Extract the [x, y] coordinate from the center of the cell holding the provided text.  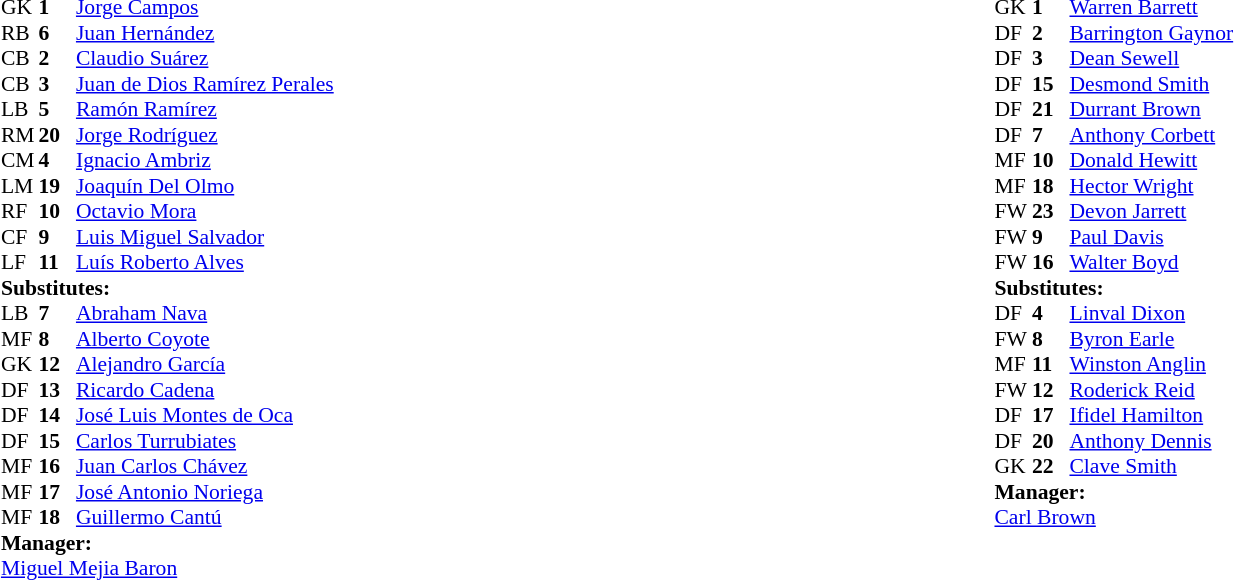
14 [57, 415]
Dean Sewell [1151, 59]
Carl Brown [1114, 517]
Alberto Coyote [205, 339]
Durrant Brown [1151, 109]
Alejandro García [205, 365]
RF [20, 211]
Linval Dixon [1151, 313]
Carlos Turrubiates [205, 441]
Luís Roberto Alves [205, 263]
LF [20, 263]
Devon Jarrett [1151, 211]
Desmond Smith [1151, 84]
Hector Wright [1151, 186]
José Antonio Noriega [205, 492]
Claudio Suárez [205, 59]
Winston Anglin [1151, 365]
Clave Smith [1151, 467]
Walter Boyd [1151, 263]
Ignacio Ambriz [205, 161]
Donald Hewitt [1151, 161]
Anthony Corbett [1151, 135]
Roderick Reid [1151, 390]
Anthony Dennis [1151, 441]
José Luis Montes de Oca [205, 415]
Byron Earle [1151, 339]
Abraham Nava [205, 313]
Ifidel Hamilton [1151, 415]
CF [20, 237]
21 [1051, 109]
Barrington Gaynor [1151, 33]
23 [1051, 211]
Joaquín Del Olmo [205, 186]
Octavio Mora [205, 211]
Jorge Rodríguez [205, 135]
Ricardo Cadena [205, 390]
RM [20, 135]
Luis Miguel Salvador [205, 237]
Juan Carlos Chávez [205, 467]
22 [1051, 467]
5 [57, 109]
LM [20, 186]
13 [57, 390]
Guillermo Cantú [205, 517]
Paul Davis [1151, 237]
Ramón Ramírez [205, 109]
RB [20, 33]
Juan Hernández [205, 33]
Juan de Dios Ramírez Perales [205, 84]
6 [57, 33]
19 [57, 186]
CM [20, 161]
